Pinpoint the cell where the given text exists, returning its (X, Y) midpoint coordinate. 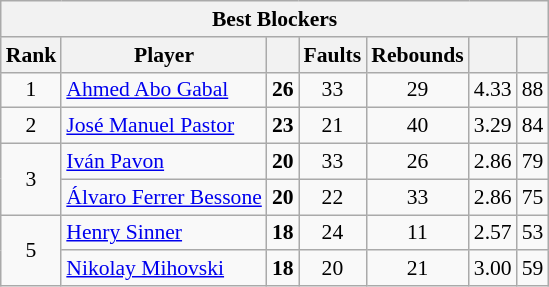
José Manuel Pastor (164, 126)
29 (418, 90)
22 (333, 197)
53 (533, 233)
3 (32, 180)
24 (333, 233)
2 (32, 126)
40 (418, 126)
2.57 (493, 233)
5 (32, 250)
Henry Sinner (164, 233)
4.33 (493, 90)
23 (283, 126)
Ahmed Abo Gabal (164, 90)
3.00 (493, 269)
Rebounds (418, 55)
79 (533, 162)
3.29 (493, 126)
Best Blockers (275, 19)
1 (32, 90)
Nikolay Mihovski (164, 269)
Rank (32, 55)
75 (533, 197)
Álvaro Ferrer Bessone (164, 197)
Player (164, 55)
Iván Pavon (164, 162)
Faults (333, 55)
88 (533, 90)
11 (418, 233)
84 (533, 126)
59 (533, 269)
